Provide the [x, y] coordinate of the cell's center where the given text is located.  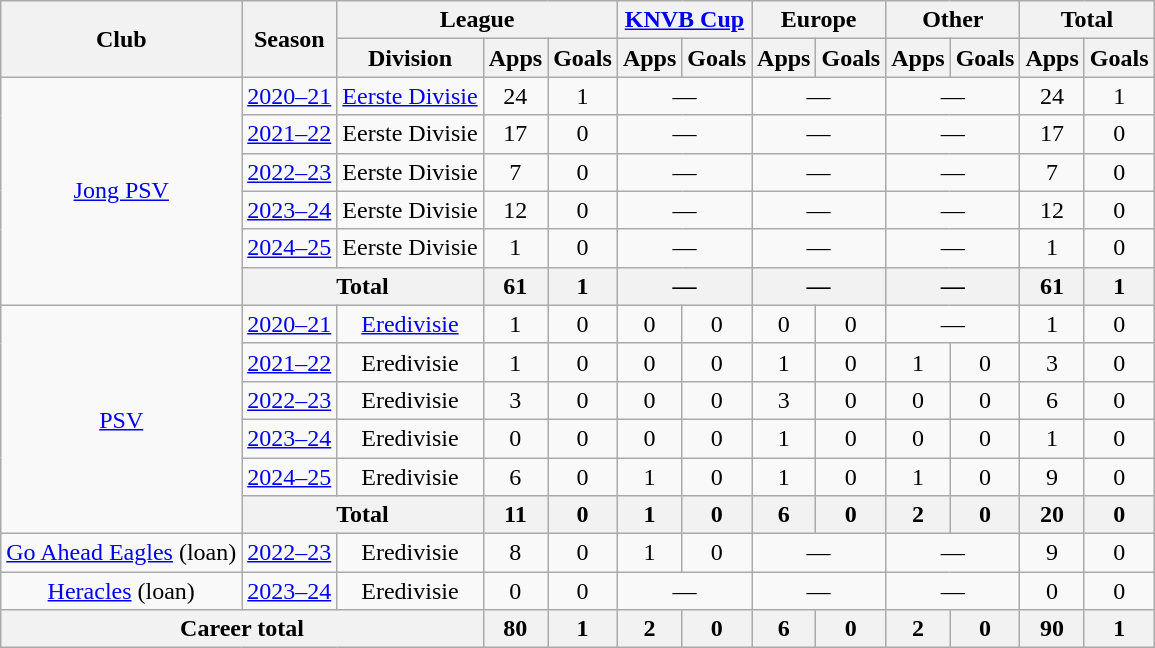
Heracles (loan) [122, 591]
Season [290, 39]
8 [515, 553]
KNVB Cup [684, 20]
Europe [819, 20]
Club [122, 39]
90 [1052, 629]
Go Ahead Eagles (loan) [122, 553]
PSV [122, 419]
20 [1052, 515]
Division [410, 58]
Jong PSV [122, 191]
80 [515, 629]
Other [953, 20]
Career total [242, 629]
League [478, 20]
11 [515, 515]
